Detect which cell encompasses the target text, then output its (X, Y) center coordinate. 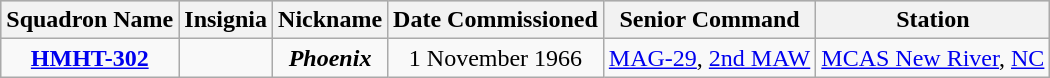
Date Commissioned (496, 20)
MAG-29, 2nd MAW (709, 58)
1 November 1966 (496, 58)
Insignia (226, 20)
Squadron Name (90, 20)
Phoenix (330, 58)
Station (933, 20)
Senior Command (709, 20)
Nickname (330, 20)
HMHT-302 (90, 58)
MCAS New River, NC (933, 58)
